Detect which cell encompasses the target text, then output its [x, y] center coordinate. 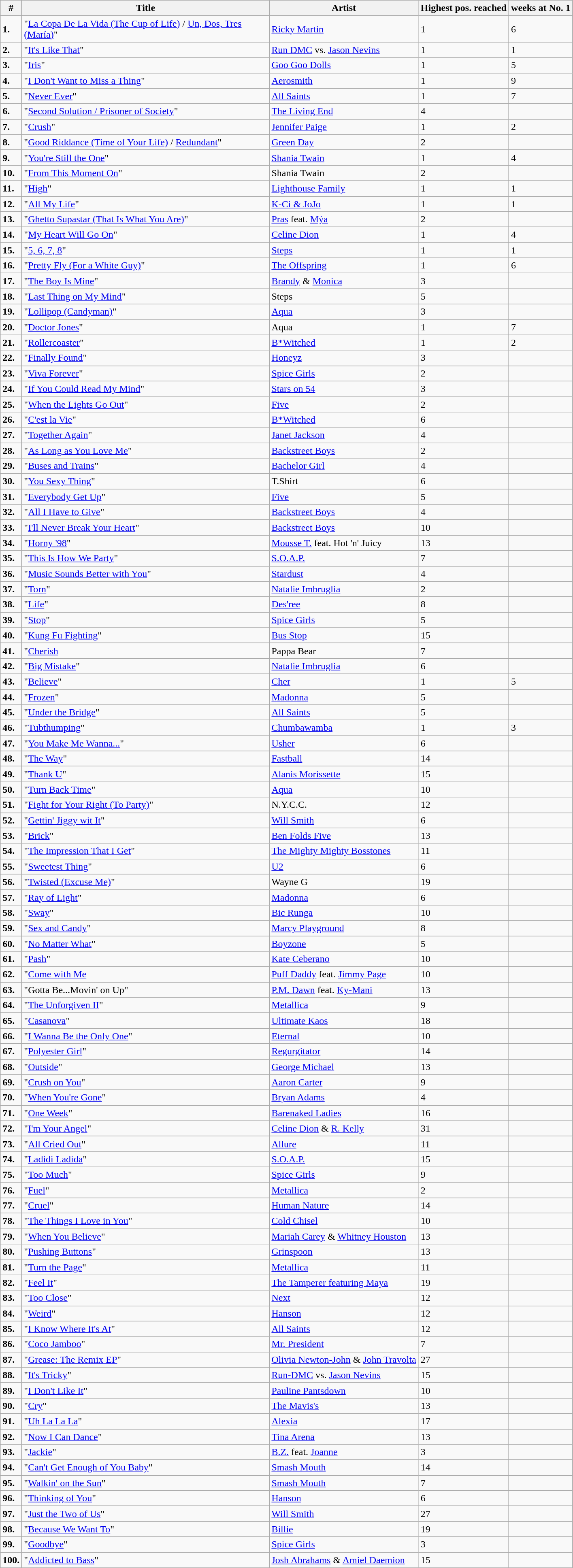
87. [11, 1360]
"Sway" [146, 913]
Ultimate Kaos [344, 1021]
"Stop" [146, 620]
U2 [344, 866]
Artist [344, 8]
78. [11, 1221]
Alanis Morissette [344, 774]
"Casanova" [146, 1021]
"Music Sounds Better with You" [146, 574]
58. [11, 913]
"If You Could Read My Mind" [146, 389]
9. [11, 157]
Lighthouse Family [344, 188]
"When You're Gone" [146, 1098]
8. [11, 142]
"Life" [146, 604]
"Rollercoaster" [146, 343]
weeks at No. 1 [541, 8]
17. [11, 281]
"Now I Can Dance" [146, 1437]
80. [11, 1252]
22. [11, 358]
Bus Stop [344, 635]
Usher [344, 743]
"Gettin' Jiggy wit It" [146, 820]
59. [11, 928]
"Fuel" [146, 1190]
Honeyz [344, 358]
"Jackie" [146, 1452]
Next [344, 1298]
75. [11, 1174]
Jennifer Paige [344, 127]
"High" [146, 188]
"Turn the Page" [146, 1267]
"I Know Where It's At" [146, 1329]
30. [11, 481]
61. [11, 959]
25. [11, 404]
28. [11, 451]
"Goodbye" [146, 1545]
"I'm Your Angel" [146, 1128]
64. [11, 1005]
"One Week" [146, 1113]
"Pushing Buttons" [146, 1252]
"The Things I Love in You" [146, 1221]
Josh Abrahams & Amiel Daemion [344, 1560]
Grinspoon [344, 1252]
Barenaked Ladies [344, 1113]
74. [11, 1159]
The Tamperer featuring Maya [344, 1283]
93. [11, 1452]
34. [11, 543]
16. [11, 266]
"Walkin' on the Sun" [146, 1483]
3. [11, 65]
Stars on 54 [344, 389]
Eternal [344, 1036]
"Crush on You" [146, 1082]
37. [11, 589]
50. [11, 789]
63. [11, 990]
Pauline Pantsdown [344, 1390]
Human Nature [344, 1206]
55. [11, 866]
43. [11, 681]
"Too Much" [146, 1174]
4. [11, 81]
Bachelor Girl [344, 466]
36. [11, 574]
"When You Believe" [146, 1236]
2. [11, 50]
# [11, 8]
18. [11, 296]
"Frozen" [146, 697]
67. [11, 1051]
38. [11, 604]
Marcy Playground [344, 928]
35. [11, 558]
44. [11, 697]
Green Day [344, 142]
17 [463, 1421]
"Pash" [146, 959]
"Sweetest Thing" [146, 866]
"C'est la Vie" [146, 419]
"Doctor Jones" [146, 327]
"Ghetto Supastar (That Is What You Are)" [146, 219]
"The Way" [146, 759]
"Outside" [146, 1067]
Cher [344, 681]
77. [11, 1206]
Aerosmith [344, 81]
10. [11, 173]
"Feel It" [146, 1283]
Pappa Bear [344, 651]
81. [11, 1267]
Fastball [344, 759]
"Tubthumping" [146, 728]
"Uh La La La" [146, 1421]
98. [11, 1529]
"Torn" [146, 589]
90. [11, 1406]
94. [11, 1468]
"Good Riddance (Time of Your Life) / Redundant" [146, 142]
"I'll Never Break Your Heart" [146, 528]
Celine Dion & R. Kelly [344, 1128]
Allure [344, 1144]
"Twisted (Excuse Me)" [146, 882]
11. [11, 188]
Olivia Newton-John & John Travolta [344, 1360]
"Horny '98" [146, 543]
7. [11, 127]
Chumbawamba [344, 728]
92. [11, 1437]
39. [11, 620]
31 [463, 1128]
Boyzone [344, 944]
"I Don't Like It" [146, 1390]
"My Heart Will Go On" [146, 235]
"Can't Get Enough of You Baby" [146, 1468]
45. [11, 713]
69. [11, 1082]
91. [11, 1421]
"Too Close" [146, 1298]
"Believe" [146, 681]
Celine Dion [344, 235]
"The Boy Is Mine" [146, 281]
Brandy & Monica [344, 281]
19. [11, 312]
"I Wanna Be the Only One" [146, 1036]
"You're Still the One" [146, 157]
95. [11, 1483]
Aaron Carter [344, 1082]
Bryan Adams [344, 1098]
"Cry" [146, 1406]
"Big Mistake" [146, 666]
100. [11, 1560]
Run DMC vs. Jason Nevins [344, 50]
60. [11, 944]
"Gotta Be...Movin' on Up" [146, 990]
15. [11, 250]
53. [11, 836]
Mousse T. feat. Hot 'n' Juicy [344, 543]
27. [11, 435]
"Last Thing on My Mind" [146, 296]
Alexia [344, 1421]
"Addicted to Bass" [146, 1560]
"All I Have to Give" [146, 512]
Billie [344, 1529]
"As Long as You Love Me" [146, 451]
14. [11, 235]
62. [11, 974]
"Just the Two of Us" [146, 1514]
"Viva Forever" [146, 373]
72. [11, 1128]
"No Matter What" [146, 944]
Run-DMC vs. Jason Nevins [344, 1375]
T.Shirt [344, 481]
"Kung Fu Fighting" [146, 635]
96. [11, 1498]
"Together Again" [146, 435]
Des'ree [344, 604]
"Second Solution / Prisoner of Society" [146, 111]
The Mighty Mighty Bosstones [344, 851]
73. [11, 1144]
"Turn Back Time" [146, 789]
79. [11, 1236]
"Thank U" [146, 774]
K-Ci & JoJo [344, 204]
"The Unforgiven II" [146, 1005]
29. [11, 466]
Regurgitator [344, 1051]
70. [11, 1098]
"When the Lights Go Out" [146, 404]
16 [463, 1113]
The Offspring [344, 266]
6. [11, 111]
"Never Ever" [146, 96]
13. [11, 219]
"Buses and Trains" [146, 466]
82. [11, 1283]
"Cruel" [146, 1206]
84. [11, 1313]
88. [11, 1375]
Ricky Martin [344, 29]
"Come with Me [146, 974]
51. [11, 805]
N.Y.C.C. [344, 805]
"Under the Bridge" [146, 713]
"Sex and Candy" [146, 928]
The Mavis's [344, 1406]
"Everybody Get Up" [146, 497]
Stardust [344, 574]
48. [11, 759]
"5, 6, 7, 8" [146, 250]
George Michael [344, 1067]
83. [11, 1298]
"You Sexy Thing" [146, 481]
65. [11, 1021]
Bic Runga [344, 913]
23. [11, 373]
"Crush" [146, 127]
"All My Life" [146, 204]
41. [11, 651]
47. [11, 743]
"Brick" [146, 836]
"Coco Jamboo" [146, 1344]
"All Cried Out" [146, 1144]
"You Make Me Wanna..." [146, 743]
89. [11, 1390]
20. [11, 327]
71. [11, 1113]
1. [11, 29]
42. [11, 666]
32. [11, 512]
31. [11, 497]
68. [11, 1067]
B.Z. feat. Joanne [344, 1452]
33. [11, 528]
Janet Jackson [344, 435]
"Lollipop (Candyman)" [146, 312]
"I Don't Want to Miss a Thing" [146, 81]
Cold Chisel [344, 1221]
85. [11, 1329]
The Living End [344, 111]
Goo Goo Dolls [344, 65]
18 [463, 1021]
46. [11, 728]
"Pretty Fly (For a White Guy)" [146, 266]
"La Copa De La Vida (The Cup of Life) / Un, Dos, Tres (María)" [146, 29]
97. [11, 1514]
Mariah Carey & Whitney Houston [344, 1236]
"Cherish [146, 651]
"Ladidi Ladida" [146, 1159]
66. [11, 1036]
"Fight for Your Right (To Party)" [146, 805]
86. [11, 1344]
Wayne G [344, 882]
56. [11, 882]
"Thinking of You" [146, 1498]
"Finally Found" [146, 358]
"Ray of Light" [146, 897]
"Because We Want To" [146, 1529]
"Grease: The Remix EP" [146, 1360]
54. [11, 851]
Highest pos. reached [463, 8]
21. [11, 343]
99. [11, 1545]
12. [11, 204]
Pras feat. Mýa [344, 219]
"From This Moment On" [146, 173]
26. [11, 419]
40. [11, 635]
Kate Ceberano [344, 959]
76. [11, 1190]
"Weird" [146, 1313]
"Polyester Girl" [146, 1051]
Tina Arena [344, 1437]
52. [11, 820]
49. [11, 774]
Title [146, 8]
24. [11, 389]
Mr. President [344, 1344]
"This Is How We Party" [146, 558]
Ben Folds Five [344, 836]
"Iris" [146, 65]
P.M. Dawn feat. Ky-Mani [344, 990]
"It's Like That" [146, 50]
Puff Daddy feat. Jimmy Page [344, 974]
5. [11, 96]
57. [11, 897]
"It's Tricky" [146, 1375]
"The Impression That I Get" [146, 851]
